For the text-containing cell, return its midpoint in (x, y) coordinate format. 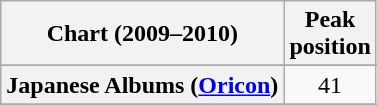
41 (330, 85)
Japanese Albums (Oricon) (142, 85)
Peakposition (330, 34)
Chart (2009–2010) (142, 34)
